Detect which cell encompasses the target text, then output its [x, y] center coordinate. 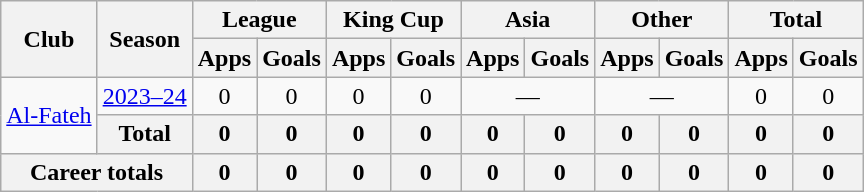
League [259, 20]
2023–24 [144, 96]
King Cup [393, 20]
Career totals [96, 172]
Other [662, 20]
Asia [528, 20]
Club [49, 39]
Season [144, 39]
Al-Fateh [49, 115]
